Find where the given text appears and provide that cell's center as [X, Y] coordinate. 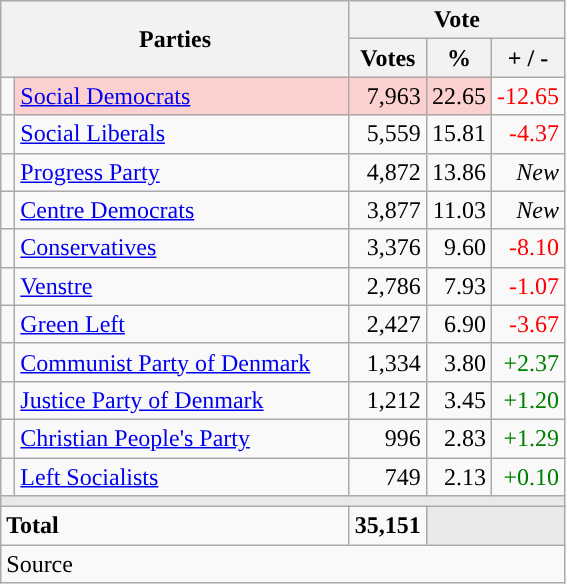
Vote [456, 20]
Justice Party of Denmark [182, 400]
-12.65 [528, 96]
+1.29 [528, 438]
3.80 [458, 362]
Communist Party of Denmark [182, 362]
4,872 [388, 172]
3,376 [388, 248]
22.65 [458, 96]
2,786 [388, 286]
13.86 [458, 172]
35,151 [388, 526]
3.45 [458, 400]
Social Liberals [182, 134]
Left Socialists [182, 477]
-8.10 [528, 248]
5,559 [388, 134]
Venstre [182, 286]
+ / - [528, 58]
1,212 [388, 400]
-4.37 [528, 134]
Votes [388, 58]
+0.10 [528, 477]
6.90 [458, 324]
749 [388, 477]
Social Democrats [182, 96]
996 [388, 438]
15.81 [458, 134]
-1.07 [528, 286]
% [458, 58]
9.60 [458, 248]
3,877 [388, 210]
2.13 [458, 477]
+2.37 [528, 362]
Centre Democrats [182, 210]
Conservatives [182, 248]
2.83 [458, 438]
+1.20 [528, 400]
1,334 [388, 362]
7.93 [458, 286]
7,963 [388, 96]
Source [283, 564]
11.03 [458, 210]
Total [176, 526]
Christian People's Party [182, 438]
2,427 [388, 324]
Green Left [182, 324]
Progress Party [182, 172]
-3.67 [528, 324]
Parties [176, 39]
